Pinpoint the cell where the given text exists, returning its [x, y] midpoint coordinate. 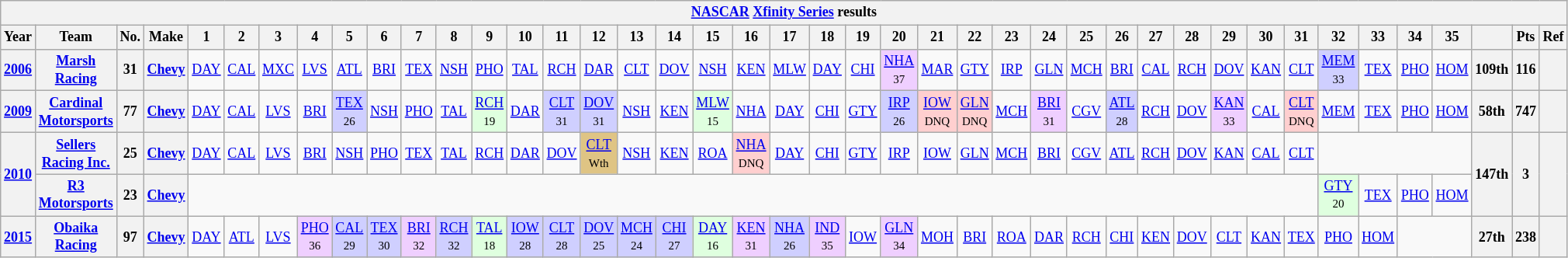
CLT31 [562, 112]
DOV25 [599, 237]
18 [827, 37]
IRP26 [899, 112]
14 [674, 37]
NASCAR Xfinity Series results [784, 12]
MOH [937, 237]
IOWDNQ [937, 112]
22 [974, 37]
DOV31 [599, 112]
NHADNQ [751, 153]
MXC [279, 70]
4 [315, 37]
GLN34 [899, 237]
RCH32 [454, 237]
77 [130, 112]
12 [599, 37]
MEM33 [1338, 70]
21 [937, 37]
16 [751, 37]
1 [206, 37]
Team [76, 37]
RCH19 [490, 112]
CLT28 [562, 237]
2 [242, 37]
97 [130, 237]
DAY16 [712, 237]
IND35 [827, 237]
CLTWth [599, 153]
34 [1415, 37]
NHA37 [899, 70]
147th [1492, 174]
17 [790, 37]
10 [526, 37]
No. [130, 37]
8 [454, 37]
9 [490, 37]
Marsh Racing [76, 70]
BRI32 [419, 237]
Make [166, 37]
26 [1122, 37]
24 [1049, 37]
238 [1526, 237]
Obaika Racing [76, 237]
KEN31 [751, 237]
CHI27 [674, 237]
Sellers Racing Inc. [76, 153]
Ref [1553, 37]
MAR [937, 70]
ATL28 [1122, 112]
NHA26 [790, 237]
GLNDNQ [974, 112]
2015 [19, 237]
6 [385, 37]
20 [899, 37]
116 [1526, 70]
GTY20 [1338, 195]
32 [1338, 37]
27 [1156, 37]
19 [863, 37]
TEX26 [349, 112]
PHO36 [315, 237]
IOW28 [526, 237]
7 [419, 37]
NHA [751, 112]
5 [349, 37]
MLW15 [712, 112]
13 [637, 37]
MEM [1338, 112]
KAN33 [1229, 112]
Cardinal Motorsports [76, 112]
35 [1452, 37]
109th [1492, 70]
15 [712, 37]
747 [1526, 112]
TEX30 [385, 237]
30 [1266, 37]
58th [1492, 112]
MCH24 [637, 237]
33 [1378, 37]
28 [1192, 37]
2006 [19, 70]
TAL18 [490, 237]
MLW [790, 70]
Pts [1526, 37]
Year [19, 37]
R3 Motorsports [76, 195]
BRI31 [1049, 112]
11 [562, 37]
2009 [19, 112]
2010 [19, 174]
CAL29 [349, 237]
27th [1492, 237]
CLTDNQ [1301, 112]
29 [1229, 37]
